Extract the [X, Y] coordinate from the center of the cell holding the provided text.  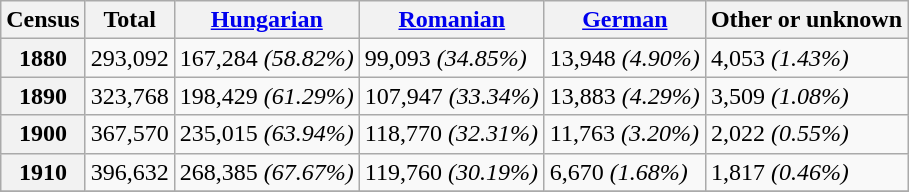
German [624, 20]
118,770 (32.31%) [452, 134]
6,670 (1.68%) [624, 172]
2,022 (0.55%) [806, 134]
396,632 [130, 172]
268,385 (67.67%) [266, 172]
1,817 (0.46%) [806, 172]
367,570 [130, 134]
13,948 (4.90%) [624, 58]
1880 [43, 58]
13,883 (4.29%) [624, 96]
Romanian [452, 20]
107,947 (33.34%) [452, 96]
1900 [43, 134]
Other or unknown [806, 20]
3,509 (1.08%) [806, 96]
Hungarian [266, 20]
11,763 (3.20%) [624, 134]
Census [43, 20]
167,284 (58.82%) [266, 58]
4,053 (1.43%) [806, 58]
198,429 (61.29%) [266, 96]
1890 [43, 96]
1910 [43, 172]
323,768 [130, 96]
293,092 [130, 58]
99,093 (34.85%) [452, 58]
Total [130, 20]
119,760 (30.19%) [452, 172]
235,015 (63.94%) [266, 134]
